Determine the (X, Y) coordinate at the center of the cell enclosing the given text.  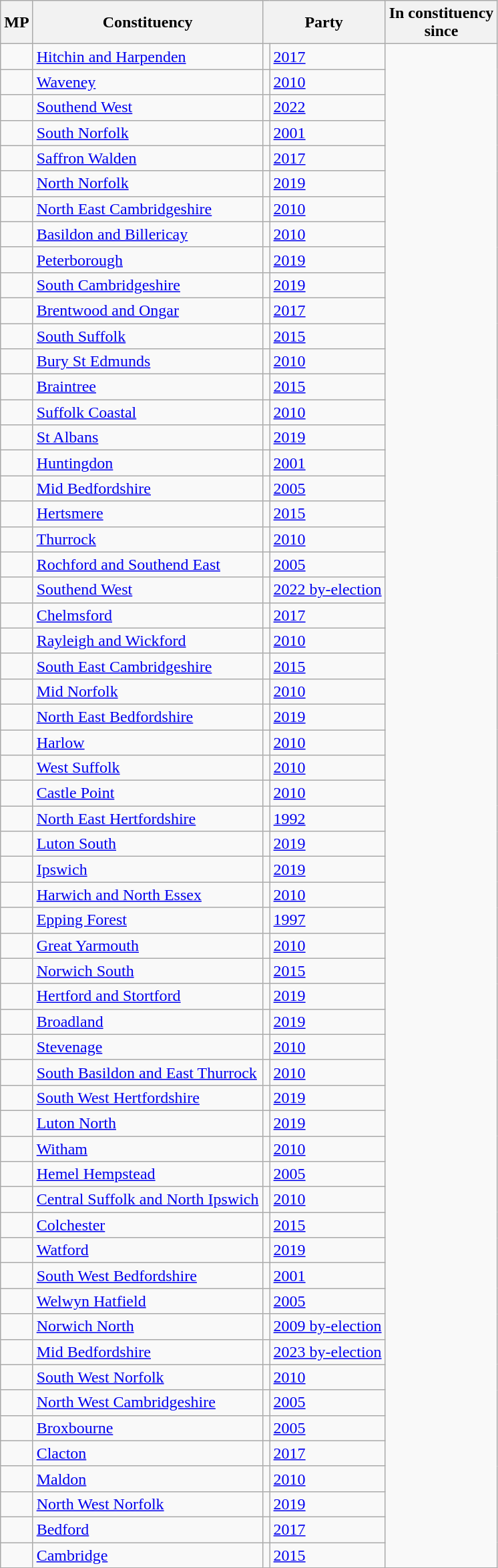
Norwich South (148, 971)
Colchester (148, 1225)
North Norfolk (148, 183)
North East Hertfordshire (148, 819)
Epping Forest (148, 920)
Ipswich (148, 869)
North East Bedfordshire (148, 717)
Broxbourne (148, 1428)
Harlow (148, 743)
South West Norfolk (148, 1377)
Basildon and Billericay (148, 234)
1992 (327, 819)
Rochford and Southend East (148, 564)
St Albans (148, 438)
Luton North (148, 1123)
South West Hertfordshire (148, 1098)
Stevenage (148, 1047)
Cambridge (148, 1555)
Norwich North (148, 1326)
2009 by-election (327, 1326)
1997 (327, 920)
South East Cambridgeshire (148, 666)
North East Cambridgeshire (148, 209)
South Norfolk (148, 133)
South Cambridgeshire (148, 285)
Chelmsford (148, 615)
North West Norfolk (148, 1504)
Harwich and North Essex (148, 895)
South Suffolk (148, 336)
Mid Norfolk (148, 691)
Thurrock (148, 539)
Saffron Walden (148, 158)
Rayleigh and Wickford (148, 641)
Central Suffolk and North Ipswich (148, 1200)
2022 (327, 107)
Hemel Hempstead (148, 1174)
Welwyn Hatfield (148, 1301)
Constituency (148, 23)
Party (324, 23)
Braintree (148, 387)
Great Yarmouth (148, 945)
North West Cambridgeshire (148, 1403)
Huntingdon (148, 463)
West Suffolk (148, 768)
Maldon (148, 1479)
Clacton (148, 1453)
Hertsmere (148, 514)
Broadland (148, 1022)
Hitchin and Harpenden (148, 57)
Waveney (148, 82)
Witham (148, 1148)
2023 by-election (327, 1352)
Hertford and Stortford (148, 996)
Luton South (148, 844)
Castle Point (148, 793)
Suffolk Coastal (148, 412)
South Basildon and East Thurrock (148, 1072)
Brentwood and Ongar (148, 310)
Bedford (148, 1529)
Peterborough (148, 260)
South West Bedfordshire (148, 1276)
2022 by-election (327, 590)
Bury St Edmunds (148, 362)
MP (17, 23)
In constituencysince (441, 23)
Watford (148, 1250)
